Capture the cell that displays the provided text and extract its [X, Y] central coordinate. 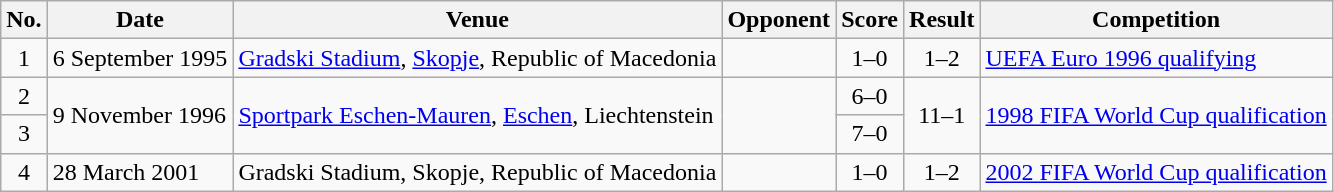
No. [24, 20]
1998 FIFA World Cup qualification [1156, 115]
Venue [478, 20]
3 [24, 134]
7–0 [870, 134]
9 November 1996 [140, 115]
6 September 1995 [140, 58]
2 [24, 96]
Date [140, 20]
2002 FIFA World Cup qualification [1156, 172]
1 [24, 58]
6–0 [870, 96]
Score [870, 20]
Competition [1156, 20]
4 [24, 172]
UEFA Euro 1996 qualifying [1156, 58]
Opponent [779, 20]
Result [942, 20]
28 March 2001 [140, 172]
Sportpark Eschen-Mauren, Eschen, Liechtenstein [478, 115]
11–1 [942, 115]
